Return (x, y) of the center of cell containing provided text 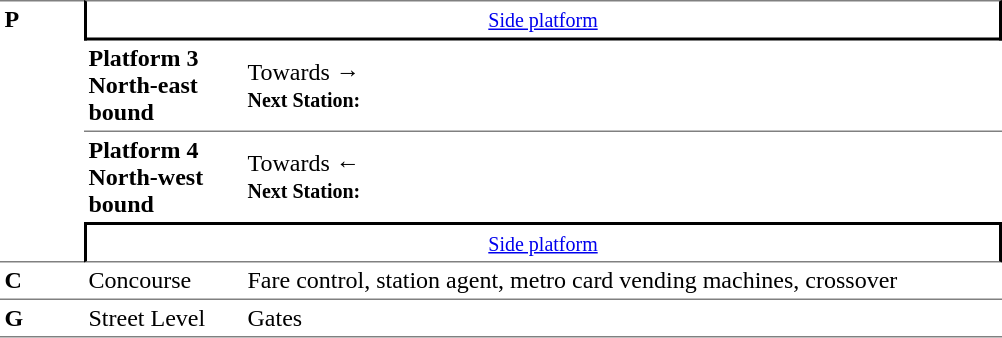
Towards ← Next Station: (622, 177)
G (42, 318)
Street Level (164, 318)
C (42, 280)
Towards → Next Station: (622, 86)
Concourse (164, 280)
P (42, 131)
Platform 4North-west bound (164, 177)
Platform 3North-east bound (164, 86)
Gates (622, 318)
Fare control, station agent, metro card vending machines, crossover (622, 280)
